Scan for the cell matching the given text and deliver its [X, Y] coordinate at center. 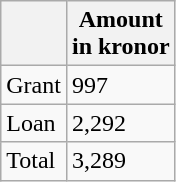
Total [34, 161]
Amountin kronor [120, 34]
3,289 [120, 161]
Grant [34, 85]
Loan [34, 123]
2,292 [120, 123]
997 [120, 85]
